Return [X, Y] of the center of cell containing provided text 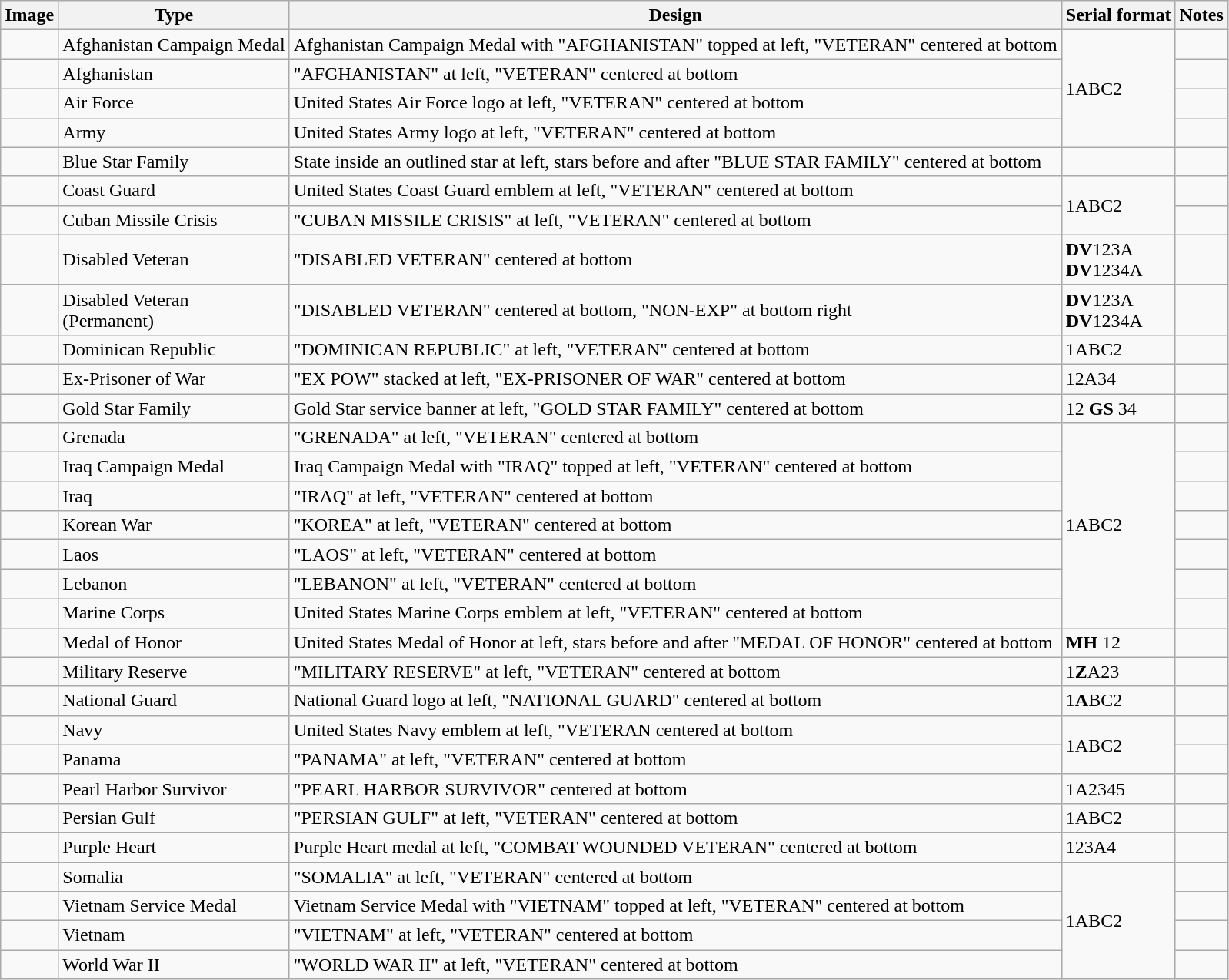
"KOREA" at left, "VETERAN" centered at bottom [675, 525]
National Guard [174, 701]
12 GS 34 [1118, 408]
Gold Star Family [174, 408]
"DISABLED VETERAN" centered at bottom [675, 260]
Iraq [174, 496]
Army [174, 132]
Afghanistan Campaign Medal [174, 45]
Blue Star Family [174, 162]
"LEBANON" at left, "VETERAN" centered at bottom [675, 584]
"MILITARY RESERVE" at left, "VETERAN" centered at bottom [675, 672]
"DOMINICAN REPUBLIC" at left, "VETERAN" centered at bottom [675, 349]
"SOMALIA" at left, "VETERAN" centered at bottom [675, 876]
United States Medal of Honor at left, stars before and after "MEDAL OF HONOR" centered at bottom [675, 642]
Purple Heart [174, 847]
Coast Guard [174, 191]
Laos [174, 555]
Grenada [174, 438]
1A2345 [1118, 788]
Vietnam [174, 935]
United States Army logo at left, "VETERAN" centered at bottom [675, 132]
Ex-Prisoner of War [174, 378]
"VIETNAM" at left, "VETERAN" centered at bottom [675, 935]
Iraq Campaign Medal with "IRAQ" topped at left, "VETERAN" centered at bottom [675, 467]
"PEARL HARBOR SURVIVOR" centered at bottom [675, 788]
Design [675, 15]
National Guard logo at left, "NATIONAL GUARD" centered at bottom [675, 701]
Disabled Veteran [174, 260]
Cuban Missile Crisis [174, 220]
Vietnam Service Medal with "VIETNAM" topped at left, "VETERAN" centered at bottom [675, 906]
Notes [1201, 15]
Air Force [174, 103]
"EX POW" stacked at left, "EX-PRISONER OF WAR" centered at bottom [675, 378]
Image [29, 15]
MH 12 [1118, 642]
Navy [174, 730]
State inside an outlined star at left, stars before and after "BLUE STAR FAMILY" centered at bottom [675, 162]
"PANAMA" at left, "VETERAN" centered at bottom [675, 759]
Vietnam Service Medal [174, 906]
1ZA23 [1118, 672]
Korean War [174, 525]
Purple Heart medal at left, "COMBAT WOUNDED VETERAN" centered at bottom [675, 847]
Military Reserve [174, 672]
Type [174, 15]
Iraq Campaign Medal [174, 467]
"DISABLED VETERAN" centered at bottom, "NON-EXP" at bottom right [675, 309]
"CUBAN MISSILE CRISIS" at left, "VETERAN" centered at bottom [675, 220]
United States Navy emblem at left, "VETERAN centered at bottom [675, 730]
Persian Gulf [174, 818]
Panama [174, 759]
"LAOS" at left, "VETERAN" centered at bottom [675, 555]
123A4 [1118, 847]
Gold Star service banner at left, "GOLD STAR FAMILY" centered at bottom [675, 408]
12A34 [1118, 378]
Serial format [1118, 15]
"IRAQ" at left, "VETERAN" centered at bottom [675, 496]
Pearl Harbor Survivor [174, 788]
United States Coast Guard emblem at left, "VETERAN" centered at bottom [675, 191]
Marine Corps [174, 613]
"PERSIAN GULF" at left, "VETERAN" centered at bottom [675, 818]
"AFGHANISTAN" at left, "VETERAN" centered at bottom [675, 74]
Afghanistan Campaign Medal with "AFGHANISTAN" topped at left, "VETERAN" centered at bottom [675, 45]
Disabled Veteran(Permanent) [174, 309]
World War II [174, 965]
Dominican Republic [174, 349]
Medal of Honor [174, 642]
"WORLD WAR II" at left, "VETERAN" centered at bottom [675, 965]
United States Air Force logo at left, "VETERAN" centered at bottom [675, 103]
United States Marine Corps emblem at left, "VETERAN" centered at bottom [675, 613]
Lebanon [174, 584]
Somalia [174, 876]
Afghanistan [174, 74]
"GRENADA" at left, "VETERAN" centered at bottom [675, 438]
